Detect which cell encompasses the target text, then output its [x, y] center coordinate. 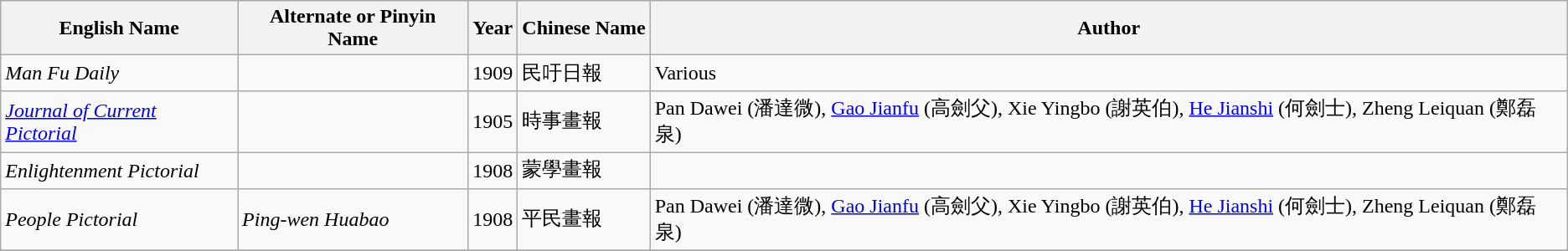
1909 [493, 74]
People Pictorial [119, 219]
Ping-wen Huabao [353, 219]
1905 [493, 121]
Various [1109, 74]
Enlightenment Pictorial [119, 171]
Chinese Name [584, 28]
時事畫報 [584, 121]
Alternate or Pinyin Name [353, 28]
Man Fu Daily [119, 74]
English Name [119, 28]
民吁日報 [584, 74]
Journal of Current Pictorial [119, 121]
Author [1109, 28]
蒙學畫報 [584, 171]
平民畫報 [584, 219]
Year [493, 28]
